Detect which cell encompasses the target text, then output its (X, Y) center coordinate. 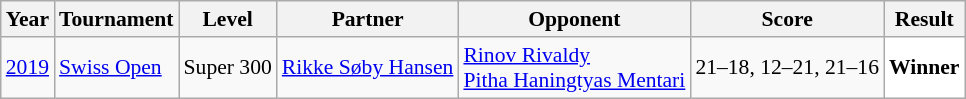
Result (924, 19)
Partner (368, 19)
Opponent (574, 19)
Swiss Open (116, 68)
Rikke Søby Hansen (368, 68)
Year (28, 19)
Score (787, 19)
Winner (924, 68)
Level (228, 19)
21–18, 12–21, 21–16 (787, 68)
Tournament (116, 19)
Super 300 (228, 68)
Rinov Rivaldy Pitha Haningtyas Mentari (574, 68)
2019 (28, 68)
